Detect which cell encompasses the target text, then output its [x, y] center coordinate. 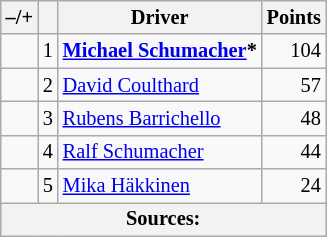
Mika Häkkinen [160, 186]
2 [48, 85]
24 [294, 186]
57 [294, 85]
44 [294, 152]
Driver [160, 17]
Ralf Schumacher [160, 152]
3 [48, 118]
5 [48, 186]
Rubens Barrichello [160, 118]
David Coulthard [160, 85]
Michael Schumacher* [160, 51]
104 [294, 51]
48 [294, 118]
Sources: [164, 219]
1 [48, 51]
–/+ [20, 17]
4 [48, 152]
Points [294, 17]
